Scan for the cell matching the given text and deliver its (x, y) coordinate at center. 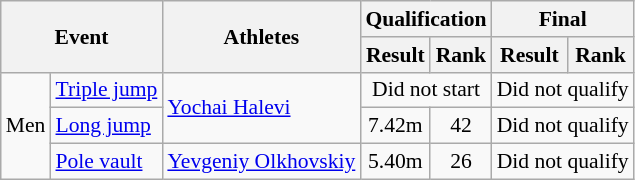
Yochai Halevi (261, 108)
Event (82, 36)
Men (26, 126)
Pole vault (106, 162)
Final (563, 19)
Did not start (426, 90)
Athletes (261, 36)
42 (460, 126)
7.42m (395, 126)
26 (460, 162)
5.40m (395, 162)
Long jump (106, 126)
Triple jump (106, 90)
Qualification (426, 19)
Yevgeniy Olkhovskiy (261, 162)
